Pinpoint the cell where the given text exists, returning its [x, y] midpoint coordinate. 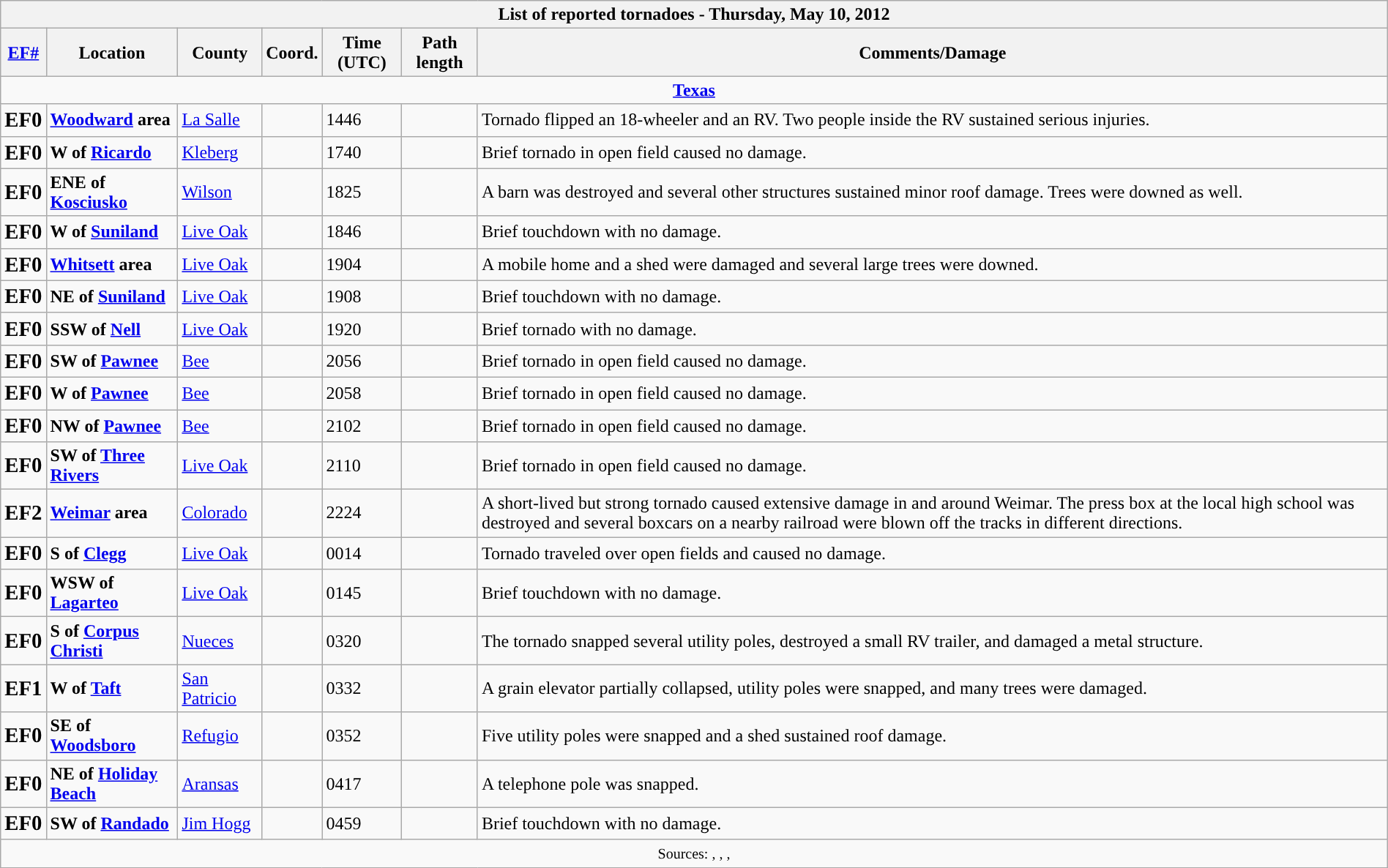
W of Taft [112, 688]
Coord. [292, 53]
1908 [362, 296]
Sources: , , , [694, 853]
S of Corpus Christi [112, 641]
0320 [362, 641]
Wilson [220, 192]
Aransas [220, 783]
La Salle [220, 120]
0417 [362, 783]
The tornado snapped several utility poles, destroyed a small RV trailer, and damaged a metal structure. [933, 641]
2102 [362, 426]
W of Suniland [112, 232]
EF# [23, 53]
Path length [440, 53]
A barn was destroyed and several other structures sustained minor roof damage. Trees were downed as well. [933, 192]
2110 [362, 465]
NW of Pawnee [112, 426]
1825 [362, 192]
NE of Suniland [112, 296]
List of reported tornadoes - Thursday, May 10, 2012 [694, 15]
Refugio [220, 736]
County [220, 53]
0459 [362, 823]
Whitsett area [112, 264]
2058 [362, 393]
Colorado [220, 514]
NE of Holiday Beach [112, 783]
Woodward area [112, 120]
0014 [362, 553]
SW of Pawnee [112, 361]
Five utility poles were snapped and a shed sustained roof damage. [933, 736]
SE of Woodsboro [112, 736]
EF1 [23, 688]
0332 [362, 688]
ENE of Kosciusko [112, 192]
2056 [362, 361]
A mobile home and a shed were damaged and several large trees were downed. [933, 264]
A telephone pole was snapped. [933, 783]
SW of Three Rivers [112, 465]
Nueces [220, 641]
Jim Hogg [220, 823]
2224 [362, 514]
1904 [362, 264]
A grain elevator partially collapsed, utility poles were snapped, and many trees were damaged. [933, 688]
SW of Randado [112, 823]
0145 [362, 593]
Tornado traveled over open fields and caused no damage. [933, 553]
Weimar area [112, 514]
Location [112, 53]
Comments/Damage [933, 53]
EF2 [23, 514]
W of Ricardo [112, 152]
Texas [694, 90]
W of Pawnee [112, 393]
1740 [362, 152]
Kleberg [220, 152]
1846 [362, 232]
1446 [362, 120]
Time (UTC) [362, 53]
Tornado flipped an 18-wheeler and an RV. Two people inside the RV sustained serious injuries. [933, 120]
WSW of Lagarteo [112, 593]
S of Clegg [112, 553]
San Patricio [220, 688]
SSW of Nell [112, 329]
0352 [362, 736]
Brief tornado with no damage. [933, 329]
1920 [362, 329]
